Output the [x, y] coordinate of the center of the cell containing the given text.  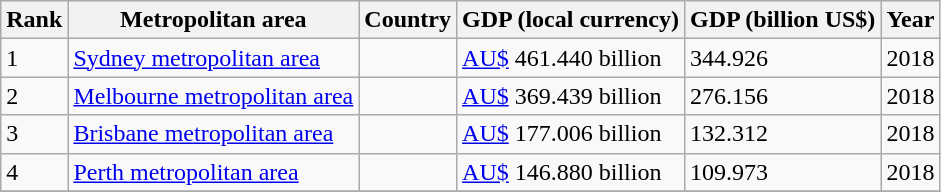
3 [34, 134]
AU$ 177.006 billion [571, 134]
1 [34, 58]
132.312 [782, 134]
Brisbane metropolitan area [214, 134]
Country [408, 20]
GDP (billion US$) [782, 20]
Sydney metropolitan area [214, 58]
Metropolitan area [214, 20]
276.156 [782, 96]
344.926 [782, 58]
109.973 [782, 172]
AU$ 369.439 billion [571, 96]
AU$ 146.880 billion [571, 172]
2 [34, 96]
Year [910, 20]
Melbourne metropolitan area [214, 96]
4 [34, 172]
GDP (local currency) [571, 20]
AU$ 461.440 billion [571, 58]
Perth metropolitan area [214, 172]
Rank [34, 20]
